Pinpoint the cell where the given text exists, returning its (X, Y) midpoint coordinate. 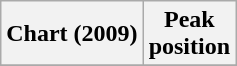
Peakposition (189, 34)
Chart (2009) (72, 34)
